Extract the [X, Y] coordinate from the center of the cell holding the provided text.  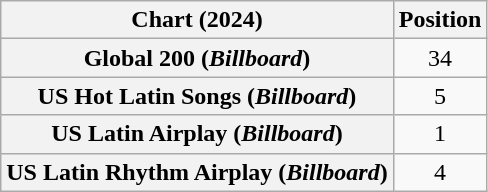
34 [440, 58]
5 [440, 96]
US Hot Latin Songs (Billboard) [197, 96]
US Latin Airplay (Billboard) [197, 134]
US Latin Rhythm Airplay (Billboard) [197, 172]
Chart (2024) [197, 20]
1 [440, 134]
Global 200 (Billboard) [197, 58]
4 [440, 172]
Position [440, 20]
